Return [X, Y] of the center of cell containing provided text 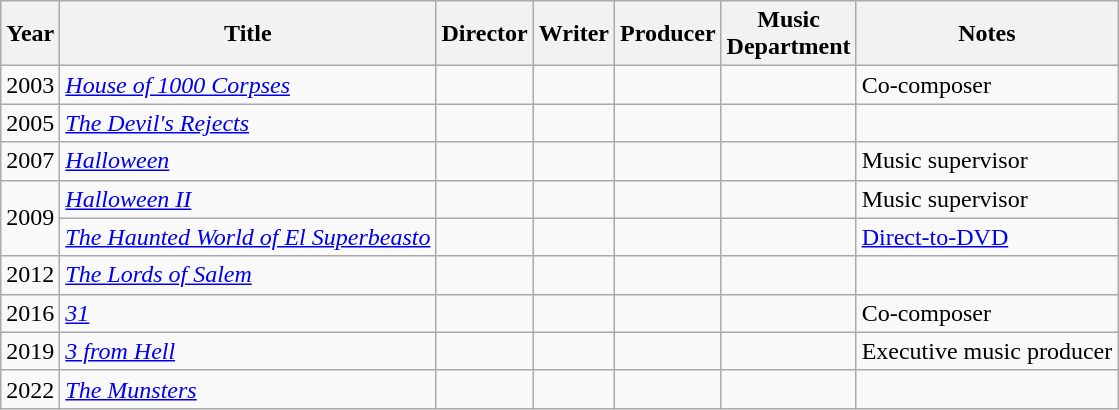
2012 [30, 275]
Title [248, 34]
The Haunted World of El Superbeasto [248, 237]
Year [30, 34]
Halloween II [248, 199]
3 from Hell [248, 351]
2009 [30, 218]
2019 [30, 351]
2003 [30, 85]
31 [248, 313]
2007 [30, 161]
Director [484, 34]
Writer [574, 34]
MusicDepartment [788, 34]
The Munsters [248, 389]
2005 [30, 123]
Direct-to-DVD [987, 237]
Notes [987, 34]
Producer [668, 34]
The Devil's Rejects [248, 123]
Executive music producer [987, 351]
2022 [30, 389]
Halloween [248, 161]
House of 1000 Corpses [248, 85]
2016 [30, 313]
The Lords of Salem [248, 275]
